Extract the (X, Y) coordinate from the center of the cell holding the provided text.  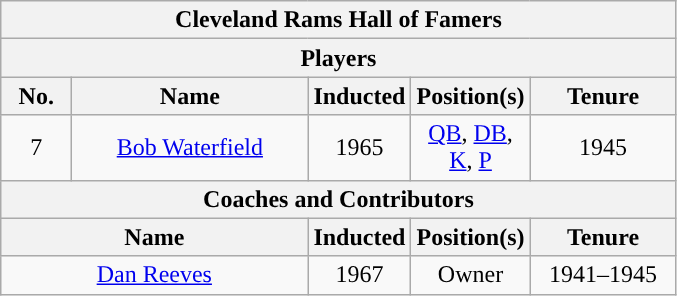
QB, DB, K, P (470, 148)
Coaches and Contributors (338, 199)
1967 (360, 275)
Cleveland Rams Hall of Famers (338, 20)
1941–1945 (603, 275)
Owner (470, 275)
Players (338, 58)
1965 (360, 148)
7 (36, 148)
1945 (603, 148)
No. (36, 96)
Bob Waterfield (190, 148)
Dan Reeves (154, 275)
